Capture the cell that displays the provided text and extract its [x, y] central coordinate. 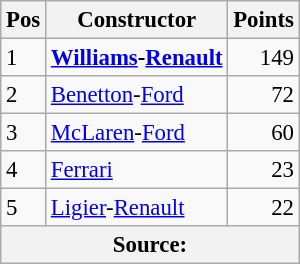
1 [24, 58]
72 [264, 95]
Points [264, 20]
23 [264, 170]
5 [24, 208]
149 [264, 58]
Benetton-Ford [137, 95]
McLaren-Ford [137, 133]
22 [264, 208]
4 [24, 170]
3 [24, 133]
2 [24, 95]
Source: [150, 245]
Ligier-Renault [137, 208]
Williams-Renault [137, 58]
60 [264, 133]
Ferrari [137, 170]
Constructor [137, 20]
Pos [24, 20]
